From the cell containing the given text, extract its center point as [x, y] coordinate. 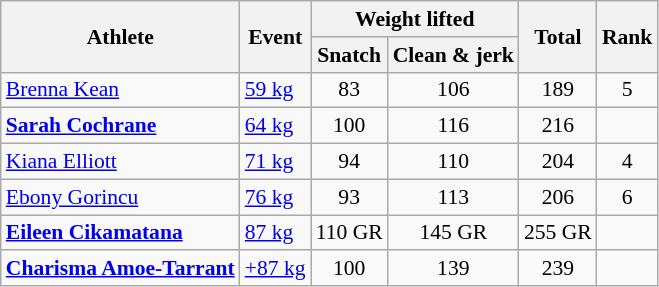
189 [558, 90]
4 [628, 162]
87 kg [276, 233]
94 [350, 162]
93 [350, 197]
110 GR [350, 233]
255 GR [558, 233]
Sarah Cochrane [120, 126]
206 [558, 197]
110 [454, 162]
Ebony Gorincu [120, 197]
Brenna Kean [120, 90]
Total [558, 36]
116 [454, 126]
Athlete [120, 36]
59 kg [276, 90]
71 kg [276, 162]
239 [558, 269]
6 [628, 197]
113 [454, 197]
64 kg [276, 126]
139 [454, 269]
145 GR [454, 233]
83 [350, 90]
5 [628, 90]
Weight lifted [415, 19]
Eileen Cikamatana [120, 233]
106 [454, 90]
Rank [628, 36]
Kiana Elliott [120, 162]
76 kg [276, 197]
+87 kg [276, 269]
Clean & jerk [454, 55]
Snatch [350, 55]
Charisma Amoe-Tarrant [120, 269]
216 [558, 126]
204 [558, 162]
Event [276, 36]
